For the text-containing cell, return its midpoint in [x, y] coordinate format. 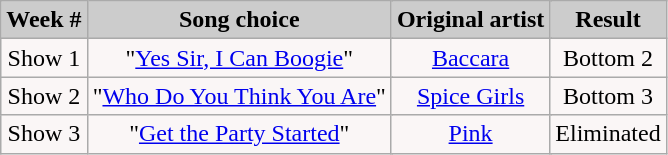
"Yes Sir, I Can Boogie" [239, 58]
Eliminated [608, 134]
"Get the Party Started" [239, 134]
Original artist [470, 20]
Week # [44, 20]
Pink [470, 134]
Result [608, 20]
Show 1 [44, 58]
"Who Do You Think You Are" [239, 96]
Bottom 3 [608, 96]
Show 2 [44, 96]
Bottom 2 [608, 58]
Spice Girls [470, 96]
Baccara [470, 58]
Show 3 [44, 134]
Song choice [239, 20]
